Return the (x, y) coordinate for the center point of the cell that contains the specified text.  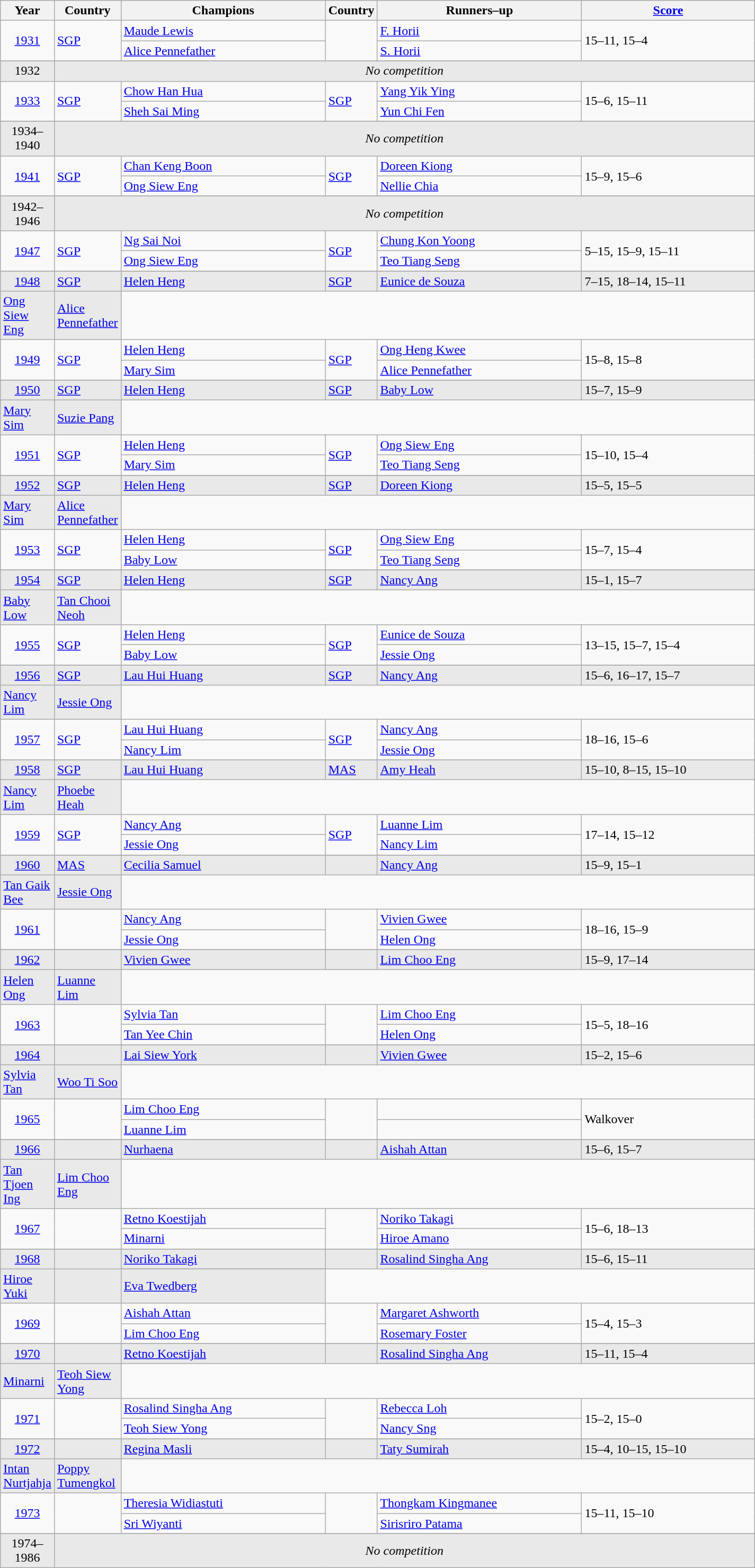
1959 (28, 835)
Nurhaena (223, 1150)
1970 (28, 1354)
15–2, 15–6 (668, 1054)
1958 (28, 770)
1951 (28, 455)
Nellie Chia (479, 186)
1931 (28, 41)
15–7, 15–9 (668, 390)
Sirisriro Patama (479, 1524)
1957 (28, 740)
1966 (28, 1150)
Phoebe Heah (87, 798)
1933 (28, 101)
1974–1986 (28, 1551)
Tan Gaik Bee (28, 892)
Chung Kon Yoong (479, 240)
1955 (28, 644)
Score (668, 11)
Ng Sai Noi (223, 240)
1967 (28, 1229)
1934–1940 (28, 139)
1942–1946 (28, 213)
Cecilia Samuel (223, 865)
1948 (28, 281)
15–8, 15–8 (668, 360)
Tan Chooi Neoh (87, 607)
1947 (28, 250)
15–9, 15–1 (668, 865)
15–1, 15–7 (668, 580)
1971 (28, 1418)
Rebecca Loh (479, 1408)
1963 (28, 1024)
Sheh Sai Ming (223, 111)
Taty Sumirah (479, 1448)
15–11, 15–10 (668, 1513)
13–15, 15–7, 15–4 (668, 644)
Nancy Sng (479, 1428)
Margaret Ashworth (479, 1313)
15–4, 10–15, 15–10 (668, 1448)
1961 (28, 929)
18–16, 15–9 (668, 929)
Suzie Pang (87, 417)
5–15, 15–9, 15–11 (668, 250)
Regina Masli (223, 1448)
15–6, 18–13 (668, 1229)
Thongkam Kingmanee (479, 1503)
15–10, 15–4 (668, 455)
Poppy Tumengkol (87, 1476)
Tan Yee Chin (223, 1034)
1960 (28, 865)
1969 (28, 1323)
Year (28, 11)
Yun Chi Fen (479, 111)
18–16, 15–6 (668, 740)
Runners–up (479, 11)
1956 (28, 675)
Yang Yik Ying (479, 91)
15–4, 15–3 (668, 1323)
1952 (28, 485)
Intan Nurtjahja (28, 1476)
1950 (28, 390)
17–14, 15–12 (668, 835)
1949 (28, 360)
15–5, 15–5 (668, 485)
1964 (28, 1054)
Woo Ti Soo (87, 1082)
15–6, 16–17, 15–7 (668, 675)
1941 (28, 176)
Walkover (668, 1119)
1953 (28, 550)
1962 (28, 960)
Amy Heah (479, 770)
1972 (28, 1448)
Chan Keng Boon (223, 166)
S. Horii (479, 51)
Maude Lewis (223, 31)
1965 (28, 1119)
1973 (28, 1513)
15–10, 8–15, 15–10 (668, 770)
1968 (28, 1259)
Rosemary Foster (479, 1333)
Hiroe Amano (479, 1239)
Champions (223, 11)
15–7, 15–4 (668, 550)
7–15, 18–14, 15–11 (668, 281)
Eva Twedberg (223, 1286)
Chow Han Hua (223, 91)
15–5, 18–16 (668, 1024)
F. Horii (479, 31)
Lai Siew York (223, 1054)
1954 (28, 580)
Ong Heng Kwee (479, 350)
Sri Wiyanti (223, 1524)
15–9, 15–6 (668, 176)
15–9, 17–14 (668, 960)
Hiroe Yuki (28, 1286)
Theresia Widiastuti (223, 1503)
Tan Tjoen Ing (28, 1184)
15–2, 15–0 (668, 1418)
1932 (28, 71)
15–6, 15–7 (668, 1150)
